Capture the cell that displays the provided text and extract its [x, y] central coordinate. 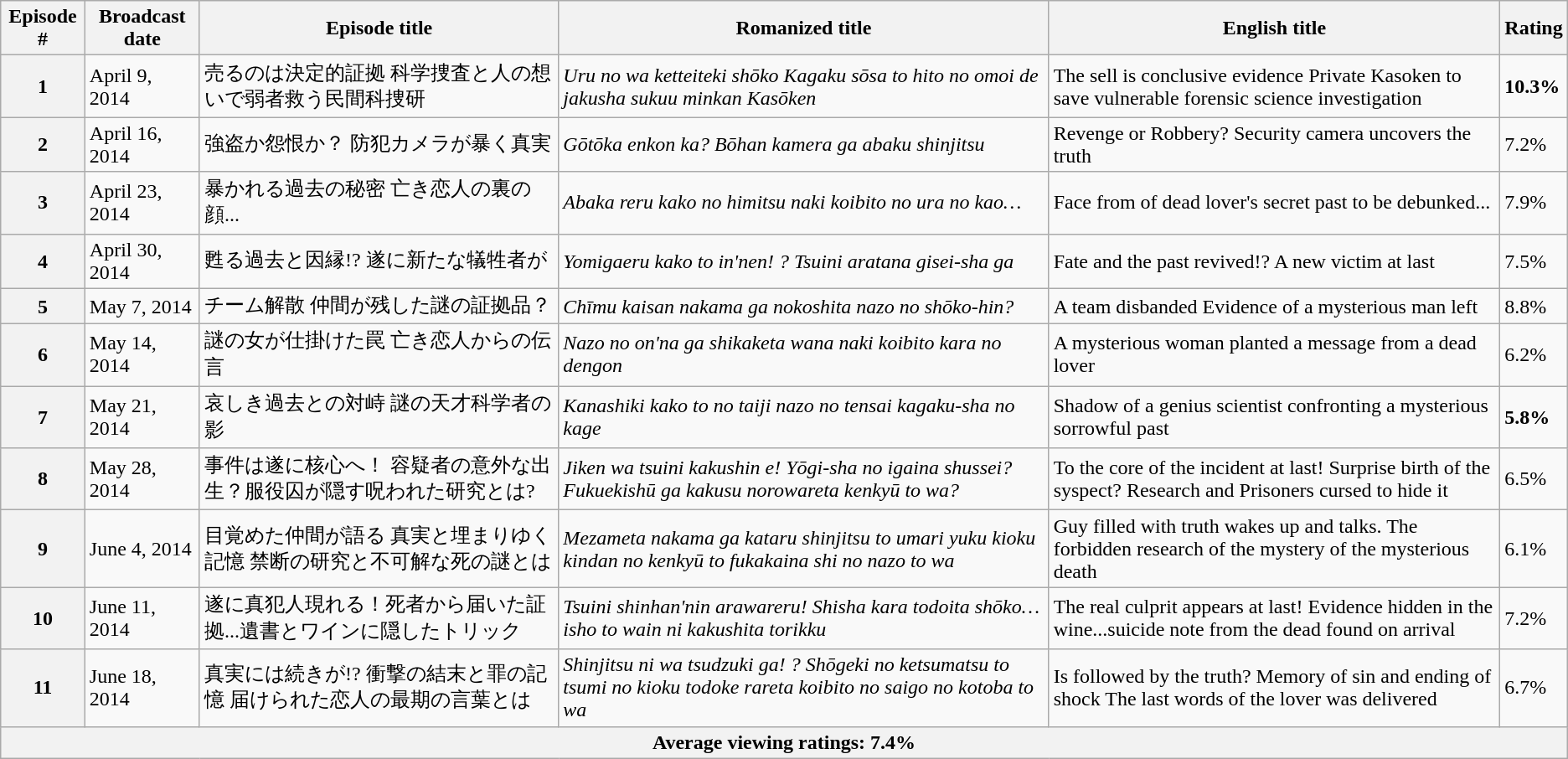
遂に真犯人現れる！死者から届いた証拠...遺書とワインに隠したトリック [379, 618]
Face from of dead lover's secret past to be debunked... [1275, 203]
11 [44, 688]
6.5% [1534, 479]
English title [1275, 28]
7.9% [1534, 203]
The real culprit appears at last! Evidence hidden in the wine...suicide note from the dead found on arrival [1275, 618]
May 7, 2014 [142, 307]
7 [44, 417]
謎の女が仕掛けた罠 亡き恋人からの伝言 [379, 355]
10 [44, 618]
強盗か怨恨か？ 防犯カメラが暴く真実 [379, 144]
Is followed by the truth? Memory of sin and ending of shock The last words of the lover was delivered [1275, 688]
April 16, 2014 [142, 144]
6.7% [1534, 688]
Chīmu kaisan nakama ga nokoshita nazo no shōko-hin? [804, 307]
Rating [1534, 28]
May 14, 2014 [142, 355]
April 9, 2014 [142, 86]
哀しき過去との対峙 謎の天才科学者の影 [379, 417]
チーム解散 仲間が残した謎の証拠品？ [379, 307]
April 23, 2014 [142, 203]
暴かれる過去の秘密 亡き恋人の裏の顔... [379, 203]
Fate and the past revived!? A new victim at last [1275, 261]
Gōtōka enkon ka? Bōhan kamera ga abaku shinjitsu [804, 144]
4 [44, 261]
6.2% [1534, 355]
10.3% [1534, 86]
Shinjitsu ni wa tsudzuki ga! ? Shōgeki no ketsumatsu to tsumi no kioku todoke rareta koibito no saigo no kotoba to wa [804, 688]
June 18, 2014 [142, 688]
目覚めた仲間が語る 真実と埋まりゆく記憶 禁断の研究と不可解な死の謎とは [379, 549]
June 11, 2014 [142, 618]
Revenge or Robbery? Security camera uncovers the truth [1275, 144]
Abaka reru kako no himitsu naki koibito no ura no kao… [804, 203]
6 [44, 355]
May 21, 2014 [142, 417]
Mezameta nakama ga kataru shinjitsu to umari yuku kioku kindan no kenkyū to fukakaina shi no nazo to wa [804, 549]
1 [44, 86]
To the core of the incident at last! Surprise birth of the syspect? Research and Prisoners cursed to hide it [1275, 479]
事件は遂に核心へ！ 容疑者の意外な出生？服役囚が隠す呪われた研究とは? [379, 479]
Shadow of a genius scientist confronting a mysterious sorrowful past [1275, 417]
Romanized title [804, 28]
A mysterious woman planted a message from a dead lover [1275, 355]
Yomigaeru kako to in'nen! ? Tsuini aratana gisei-sha ga [804, 261]
5 [44, 307]
真実には続きが!? 衝撃の結末と罪の記憶 届けられた恋人の最期の言葉とは [379, 688]
Jiken wa tsuini kakushin e! Yōgi-sha no igaina shussei? Fukuekishū ga kakusu norowareta kenkyū to wa? [804, 479]
5.8% [1534, 417]
Episode # [44, 28]
8.8% [1534, 307]
8 [44, 479]
2 [44, 144]
Guy filled with truth wakes up and talks. The forbidden research of the mystery of the mysterious death [1275, 549]
売るのは決定的証拠 科学捜査と人の想いで弱者救う民間科捜研 [379, 86]
June 4, 2014 [142, 549]
9 [44, 549]
The sell is conclusive evidence Private Kasoken to save vulnerable forensic science investigation [1275, 86]
甦る過去と因縁!? 遂に新たな犠牲者が [379, 261]
Broadcast date [142, 28]
A team disbanded Evidence of a mysterious man left [1275, 307]
6.1% [1534, 549]
Nazo no on'na ga shikaketa wana naki koibito kara no dengon [804, 355]
Episode title [379, 28]
Kanashiki kako to no taiji nazo no tensai kagaku-sha no kage [804, 417]
7.5% [1534, 261]
Tsuini shinhan'nin arawareru! Shisha kara todoita shōko… isho to wain ni kakushita torikku [804, 618]
3 [44, 203]
May 28, 2014 [142, 479]
Uru no wa ketteiteki shōko Kagaku sōsa to hito no omoi de jakusha sukuu minkan Kasōken [804, 86]
April 30, 2014 [142, 261]
Average viewing ratings: 7.4% [784, 742]
